Scan for the cell matching the given text and deliver its [X, Y] coordinate at center. 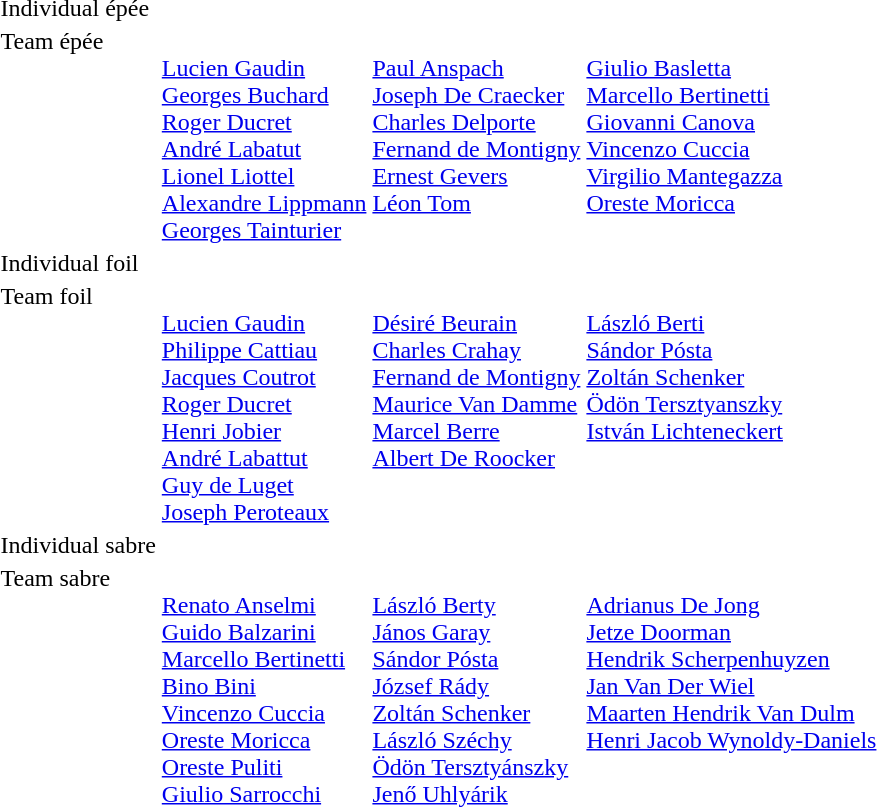
Désiré Beurain Charles Crahay Fernand de Montigny Maurice Van Damme Marcel Berre Albert De Roocker [476, 404]
Lucien Gaudin Georges Buchard Roger Ducret André Labatut Lionel Liottel Alexandre Lippmann Georges Tainturier [264, 136]
Lucien Gaudin Philippe Cattiau Jacques Coutrot Roger Ducret Henri Jobier André Labattut Guy de Luget Joseph Peroteaux [264, 404]
Paul Anspach Joseph De Craecker Charles Delporte Fernand de Montigny Ernest Gevers Léon Tom [476, 136]
